Detect which cell encompasses the target text, then output its (x, y) center coordinate. 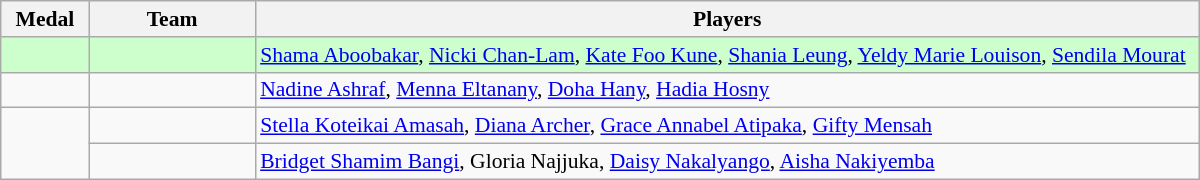
Nadine Ashraf, Menna Eltanany, Doha Hany, Hadia Hosny (727, 90)
Team (172, 19)
Players (727, 19)
Medal (45, 19)
Shama Aboobakar, Nicki Chan-Lam, Kate Foo Kune, Shania Leung, Yeldy Marie Louison, Sendila Mourat (727, 55)
Bridget Shamim Bangi, Gloria Najjuka, Daisy Nakalyango, Aisha Nakiyemba (727, 162)
Stella Koteikai Amasah, Diana Archer, Grace Annabel Atipaka, Gifty Mensah (727, 126)
